Capture the cell that displays the provided text and extract its (X, Y) central coordinate. 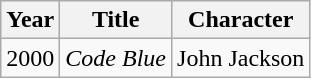
2000 (30, 58)
Year (30, 20)
Title (116, 20)
Character (241, 20)
John Jackson (241, 58)
Code Blue (116, 58)
